Return the (x, y) coordinate for the center point of the cell that contains the specified text.  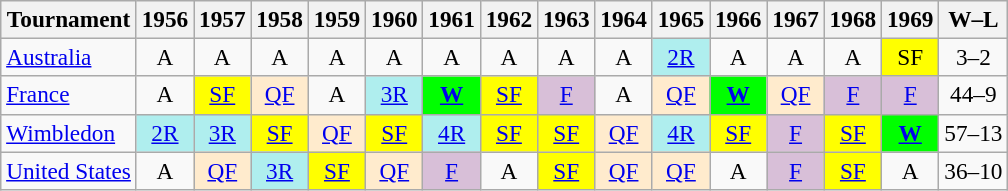
W–L (974, 19)
Tournament (69, 19)
1958 (280, 19)
1964 (624, 19)
1959 (336, 19)
44–9 (974, 95)
1956 (164, 19)
1957 (222, 19)
United States (69, 170)
1963 (566, 19)
France (69, 95)
1960 (394, 19)
1962 (508, 19)
Australia (69, 57)
1968 (852, 19)
Wimbledon (69, 133)
3–2 (974, 57)
1961 (452, 19)
1969 (910, 19)
1967 (796, 19)
57–13 (974, 133)
36–10 (974, 170)
1965 (680, 19)
1966 (738, 19)
